Scan for the cell matching the given text and deliver its [X, Y] coordinate at center. 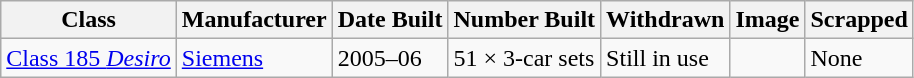
Image [768, 20]
Class 185 Desiro [89, 58]
51 × 3-car sets [524, 58]
None [859, 58]
Number Built [524, 20]
Class [89, 20]
Manufacturer [254, 20]
2005–06 [390, 58]
Scrapped [859, 20]
Withdrawn [666, 20]
Still in use [666, 58]
Siemens [254, 58]
Date Built [390, 20]
